For the text-containing cell, return its midpoint in [X, Y] coordinate format. 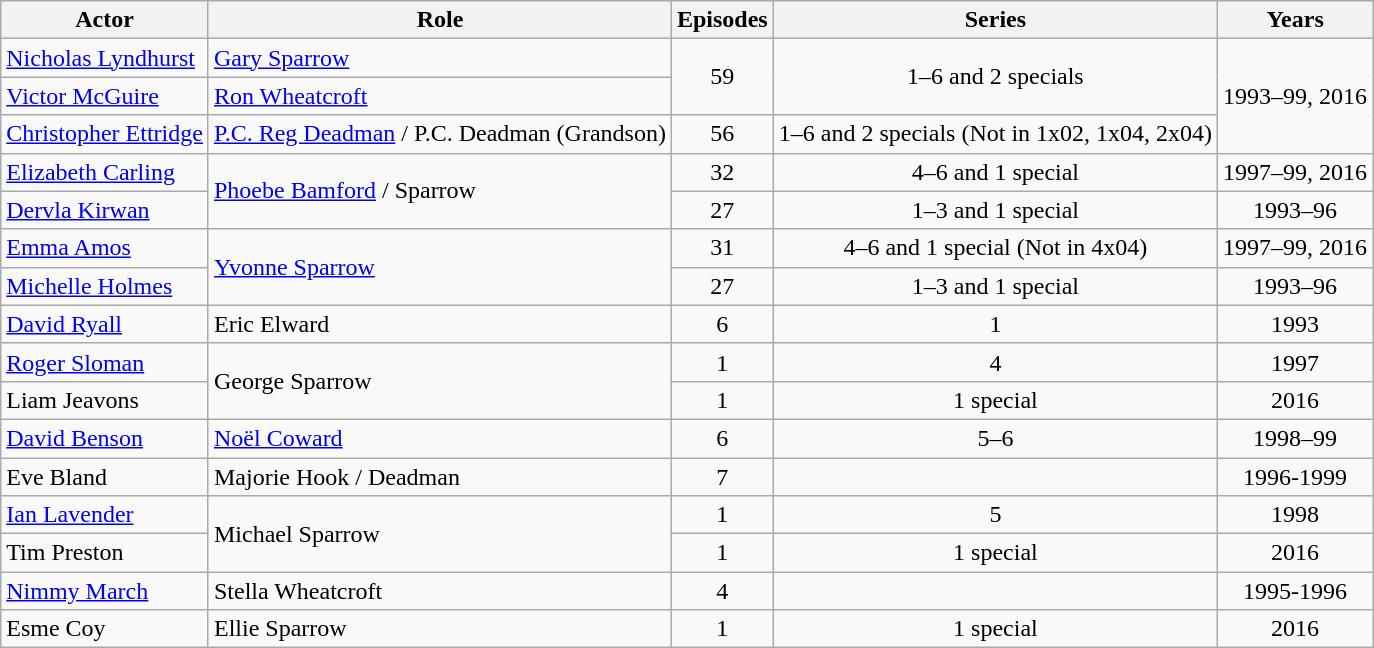
Nicholas Lyndhurst [105, 58]
1998–99 [1296, 438]
Michael Sparrow [440, 534]
Gary Sparrow [440, 58]
Actor [105, 20]
Liam Jeavons [105, 400]
7 [722, 477]
31 [722, 248]
Series [995, 20]
David Ryall [105, 324]
Michelle Holmes [105, 286]
1998 [1296, 515]
Phoebe Bamford / Sparrow [440, 191]
59 [722, 77]
1993 [1296, 324]
Victor McGuire [105, 96]
Emma Amos [105, 248]
Elizabeth Carling [105, 172]
1993–99, 2016 [1296, 96]
Years [1296, 20]
Episodes [722, 20]
George Sparrow [440, 381]
Tim Preston [105, 553]
1996-1999 [1296, 477]
Dervla Kirwan [105, 210]
David Benson [105, 438]
1997 [1296, 362]
5–6 [995, 438]
Role [440, 20]
1–6 and 2 specials (Not in 1x02, 1x04, 2x04) [995, 134]
1–6 and 2 specials [995, 77]
Christopher Ettridge [105, 134]
1995-1996 [1296, 591]
Ron Wheatcroft [440, 96]
Esme Coy [105, 629]
32 [722, 172]
Roger Sloman [105, 362]
Eve Bland [105, 477]
Ian Lavender [105, 515]
56 [722, 134]
Yvonne Sparrow [440, 267]
5 [995, 515]
Stella Wheatcroft [440, 591]
4–6 and 1 special (Not in 4x04) [995, 248]
Eric Elward [440, 324]
4–6 and 1 special [995, 172]
Nimmy March [105, 591]
P.C. Reg Deadman / P.C. Deadman (Grandson) [440, 134]
Noël Coward [440, 438]
Ellie Sparrow [440, 629]
Majorie Hook / Deadman [440, 477]
